From the cell containing the given text, extract its center point as [X, Y] coordinate. 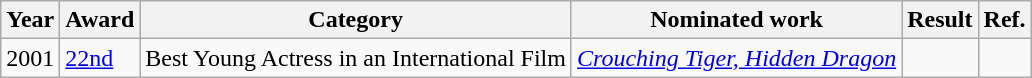
Award [100, 20]
Category [356, 20]
Nominated work [736, 20]
Best Young Actress in an International Film [356, 58]
Crouching Tiger, Hidden Dragon [736, 58]
Result [940, 20]
2001 [30, 58]
22nd [100, 58]
Ref. [1004, 20]
Year [30, 20]
